Provide the [x, y] coordinate of the cell's center where the given text is located.  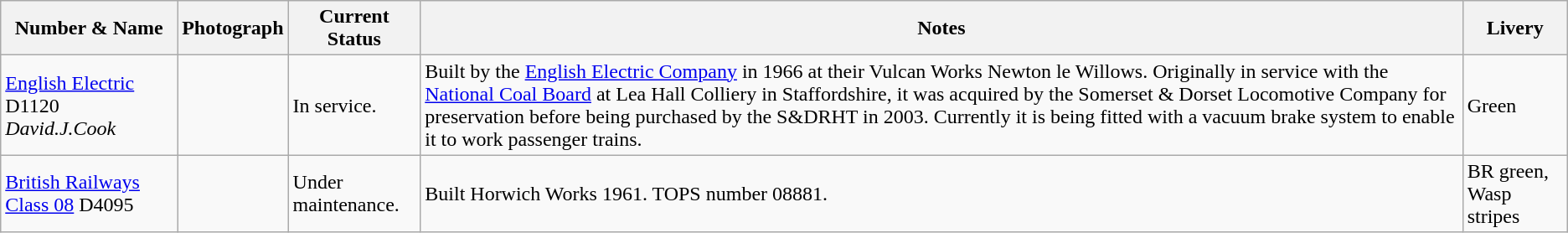
Under maintenance. [354, 194]
Current Status [354, 28]
Notes [941, 28]
Built Horwich Works 1961. TOPS number 08881. [941, 194]
BR green, Wasp stripes [1514, 194]
Livery [1514, 28]
Green [1514, 106]
Photograph [233, 28]
British Railways Class 08 D4095 [89, 194]
In service. [354, 106]
Number & Name [89, 28]
English Electric D1120 David.J.Cook [89, 106]
